Provide the (x, y) coordinate of the cell's center where the given text is located.  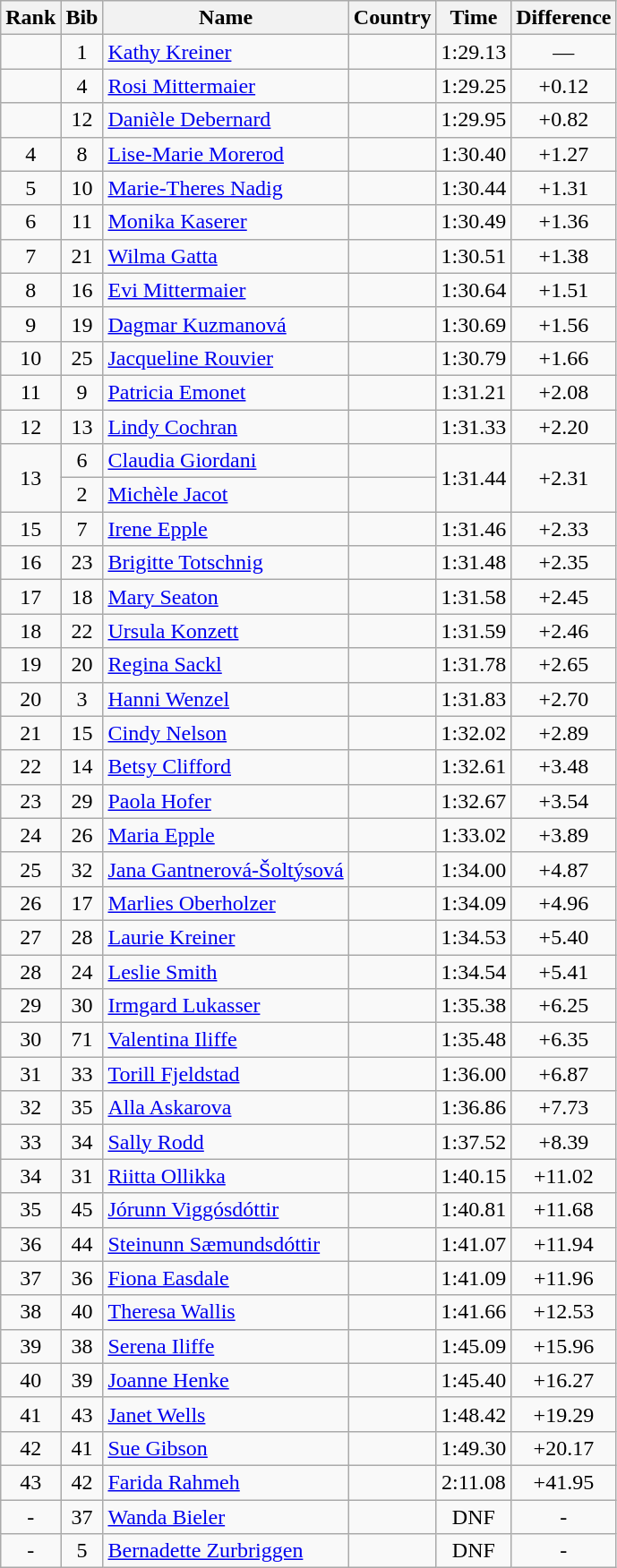
Jacqueline Rouvier (226, 358)
1:34.09 (474, 903)
+3.89 (564, 835)
+1.66 (564, 358)
+2.33 (564, 529)
Wanda Bieler (226, 1517)
14 (82, 767)
Evi Mittermaier (226, 290)
Difference (564, 18)
— (564, 52)
1:32.02 (474, 733)
71 (82, 1040)
1:36.86 (474, 1108)
Valentina Iliffe (226, 1040)
1:30.64 (474, 290)
+16.27 (564, 1380)
Mary Seaton (226, 597)
Kathy Kreiner (226, 52)
1:41.66 (474, 1312)
Theresa Wallis (226, 1312)
Joanne Henke (226, 1380)
1:34.54 (474, 971)
1:40.81 (474, 1210)
+1.36 (564, 222)
Sally Rodd (226, 1142)
1:41.09 (474, 1278)
Wilma Gatta (226, 256)
1:32.67 (474, 801)
1:36.00 (474, 1074)
+11.68 (564, 1210)
Laurie Kreiner (226, 937)
2 (82, 495)
+1.31 (564, 188)
1:31.44 (474, 478)
Monika Kaserer (226, 222)
44 (82, 1244)
1:35.38 (474, 1006)
Claudia Giordani (226, 461)
Irmgard Lukasser (226, 1006)
+5.41 (564, 971)
1:31.83 (474, 699)
+41.95 (564, 1482)
Leslie Smith (226, 971)
3 (82, 699)
Danièle Debernard (226, 120)
+5.40 (564, 937)
1:45.40 (474, 1380)
1:48.42 (474, 1414)
+6.35 (564, 1040)
2:11.08 (474, 1482)
+11.94 (564, 1244)
Country (392, 18)
+1.27 (564, 154)
+2.20 (564, 427)
Time (474, 18)
1:31.78 (474, 665)
1:30.40 (474, 154)
1:30.51 (474, 256)
27 (30, 937)
45 (82, 1210)
Torill Fjeldstad (226, 1074)
Paola Hofer (226, 801)
+4.96 (564, 903)
Irene Epple (226, 529)
+2.89 (564, 733)
+1.56 (564, 324)
Michèle Jacot (226, 495)
Brigitte Totschnig (226, 563)
+11.02 (564, 1176)
Steinunn Sæmundsdóttir (226, 1244)
+7.73 (564, 1108)
1:49.30 (474, 1448)
1:31.21 (474, 392)
1:34.00 (474, 869)
+1.51 (564, 290)
Jana Gantnerová-Šoltýsová (226, 869)
Marie-Theres Nadig (226, 188)
+2.08 (564, 392)
1:31.48 (474, 563)
+2.35 (564, 563)
Regina Sackl (226, 665)
+15.96 (564, 1346)
Sue Gibson (226, 1448)
Jórunn Viggósdóttir (226, 1210)
+19.29 (564, 1414)
+0.82 (564, 120)
1:29.13 (474, 52)
Ursula Konzett (226, 631)
Patricia Emonet (226, 392)
Farida Rahmeh (226, 1482)
1 (82, 52)
+1.38 (564, 256)
Bib (82, 18)
Maria Epple (226, 835)
Rosi Mittermaier (226, 86)
+11.96 (564, 1278)
+8.39 (564, 1142)
Alla Askarova (226, 1108)
+2.31 (564, 478)
+12.53 (564, 1312)
+20.17 (564, 1448)
Name (226, 18)
Cindy Nelson (226, 733)
Janet Wells (226, 1414)
1:30.49 (474, 222)
Marlies Oberholzer (226, 903)
1:33.02 (474, 835)
+4.87 (564, 869)
1:30.79 (474, 358)
Rank (30, 18)
1:34.53 (474, 937)
Fiona Easdale (226, 1278)
Lise-Marie Morerod (226, 154)
1:45.09 (474, 1346)
+6.87 (564, 1074)
1:31.33 (474, 427)
+3.54 (564, 801)
1:30.44 (474, 188)
+2.46 (564, 631)
+3.48 (564, 767)
1:41.07 (474, 1244)
+2.45 (564, 597)
1:30.69 (474, 324)
+6.25 (564, 1006)
1:32.61 (474, 767)
Dagmar Kuzmanová (226, 324)
Serena Iliffe (226, 1346)
1:35.48 (474, 1040)
1:31.46 (474, 529)
+2.70 (564, 699)
1:40.15 (474, 1176)
Hanni Wenzel (226, 699)
1:31.59 (474, 631)
Riitta Ollikka (226, 1176)
1:29.95 (474, 120)
+0.12 (564, 86)
+2.65 (564, 665)
1:29.25 (474, 86)
Lindy Cochran (226, 427)
Betsy Clifford (226, 767)
1:37.52 (474, 1142)
Bernadette Zurbriggen (226, 1551)
1:31.58 (474, 597)
